Pinpoint the cell where the given text exists, returning its (x, y) midpoint coordinate. 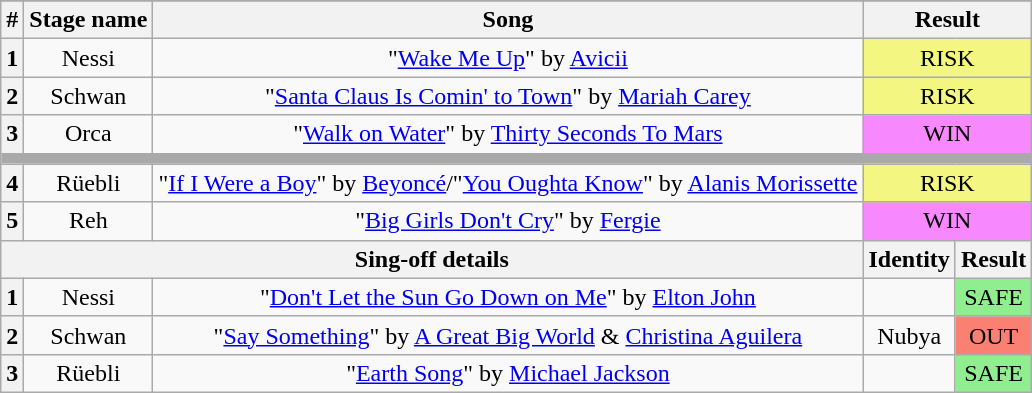
"Wake Me Up" by Avicii (508, 58)
"Big Girls Don't Cry" by Fergie (508, 221)
Reh (88, 221)
"If I Were a Boy" by Beyoncé/"You Oughta Know" by Alanis Morissette (508, 183)
"Earth Song" by Michael Jackson (508, 373)
Identity (909, 259)
4 (12, 183)
OUT (993, 335)
"Say Something" by A Great Big World & Christina Aguilera (508, 335)
Nubya (909, 335)
Sing-off details (432, 259)
"Don't Let the Sun Go Down on Me" by Elton John (508, 297)
Stage name (88, 20)
# (12, 20)
Orca (88, 134)
Song (508, 20)
5 (12, 221)
"Santa Claus Is Comin' to Town" by Mariah Carey (508, 96)
"Walk on Water" by Thirty Seconds To Mars (508, 134)
